From the cell containing the given text, extract its center point as [x, y] coordinate. 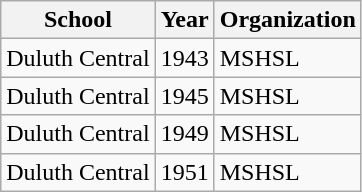
1951 [184, 172]
1945 [184, 96]
1949 [184, 134]
Organization [288, 20]
School [78, 20]
1943 [184, 58]
Year [184, 20]
